Determine the (x, y) coordinate at the center of the cell enclosing the given text.  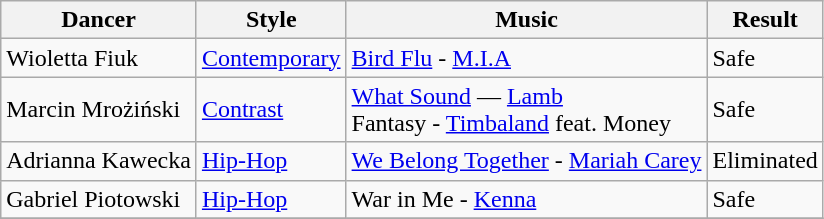
Adrianna Kawecka (99, 161)
Contemporary (271, 58)
War in Me - Kenna (526, 199)
Marcin Mrożiński (99, 110)
Gabriel Piotowski (99, 199)
Eliminated (765, 161)
We Belong Together - Mariah Carey (526, 161)
Contrast (271, 110)
Wioletta Fiuk (99, 58)
Style (271, 20)
Music (526, 20)
Bird Flu - M.I.A (526, 58)
What Sound — LambFantasy - Timbaland feat. Money (526, 110)
Dancer (99, 20)
Result (765, 20)
